Capture the cell that displays the provided text and extract its (x, y) central coordinate. 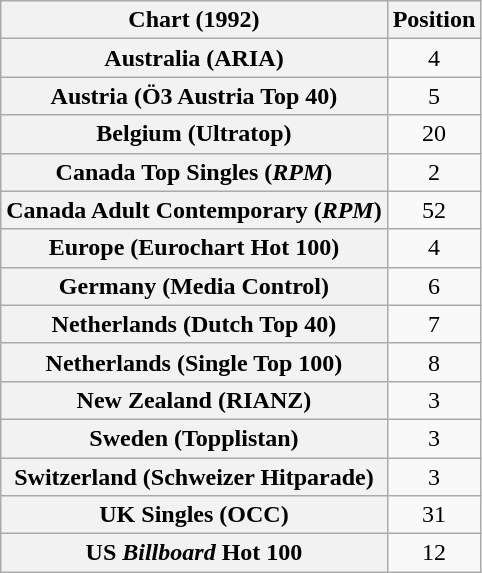
8 (434, 362)
2 (434, 172)
Netherlands (Single Top 100) (194, 362)
Netherlands (Dutch Top 40) (194, 324)
Canada Top Singles (RPM) (194, 172)
20 (434, 134)
Europe (Eurochart Hot 100) (194, 248)
UK Singles (OCC) (194, 515)
Austria (Ö3 Austria Top 40) (194, 96)
Position (434, 20)
Canada Adult Contemporary (RPM) (194, 210)
US Billboard Hot 100 (194, 553)
7 (434, 324)
Australia (ARIA) (194, 58)
Chart (1992) (194, 20)
6 (434, 286)
Belgium (Ultratop) (194, 134)
12 (434, 553)
5 (434, 96)
Sweden (Topplistan) (194, 438)
Germany (Media Control) (194, 286)
31 (434, 515)
Switzerland (Schweizer Hitparade) (194, 477)
New Zealand (RIANZ) (194, 400)
52 (434, 210)
